Return the [X, Y] coordinate for the center point of the cell that contains the specified text.  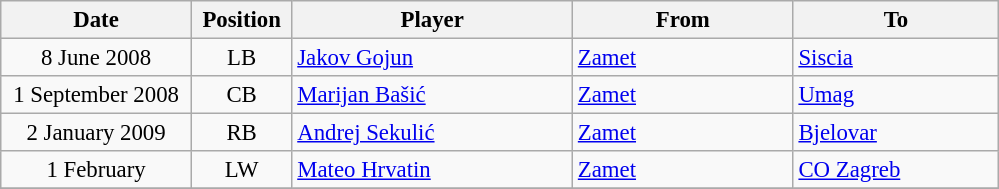
Umag [896, 95]
LB [242, 58]
RB [242, 133]
1 September 2008 [96, 95]
Bjelovar [896, 133]
1 February [96, 170]
Jakov Gojun [432, 58]
Player [432, 20]
To [896, 20]
CB [242, 95]
Andrej Sekulić [432, 133]
LW [242, 170]
Date [96, 20]
Marijan Bašić [432, 95]
Siscia [896, 58]
8 June 2008 [96, 58]
2 January 2009 [96, 133]
CO Zagreb [896, 170]
Mateo Hrvatin [432, 170]
From [684, 20]
Position [242, 20]
